Output the (x, y) coordinate of the center of the cell containing the given text.  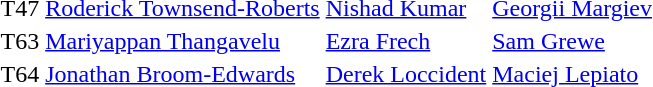
Ezra Frech (406, 41)
Mariyappan Thangavelu (183, 41)
